Find where the given text appears and provide that cell's center as (x, y) coordinate. 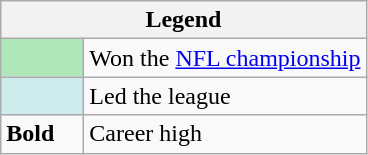
Won the NFL championship (225, 58)
Legend (184, 20)
Led the league (225, 96)
Career high (225, 134)
Bold (42, 134)
